Extract the (X, Y) coordinate from the center of the cell holding the provided text.  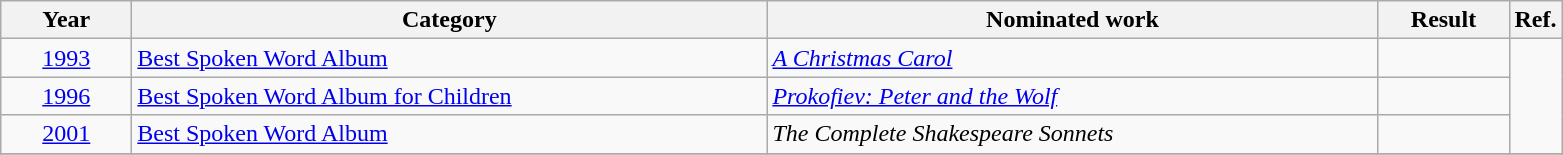
1993 (66, 58)
Nominated work (1072, 20)
Year (66, 20)
Result (1444, 20)
The Complete Shakespeare Sonnets (1072, 134)
A Christmas Carol (1072, 58)
Ref. (1536, 20)
Category (450, 20)
2001 (66, 134)
Best Spoken Word Album for Children (450, 96)
1996 (66, 96)
Prokofiev: Peter and the Wolf (1072, 96)
